For the text-containing cell, return its midpoint in [x, y] coordinate format. 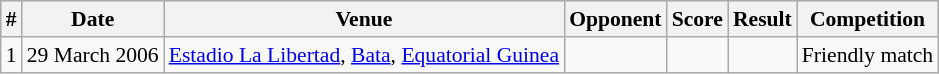
Estadio La Libertad, Bata, Equatorial Guinea [364, 55]
# [12, 19]
Date [93, 19]
Opponent [616, 19]
29 March 2006 [93, 55]
Venue [364, 19]
Friendly match [868, 55]
Score [698, 19]
Result [762, 19]
1 [12, 55]
Competition [868, 19]
